Identify which cell holds the provided text, then report its [X, Y] central coordinate. 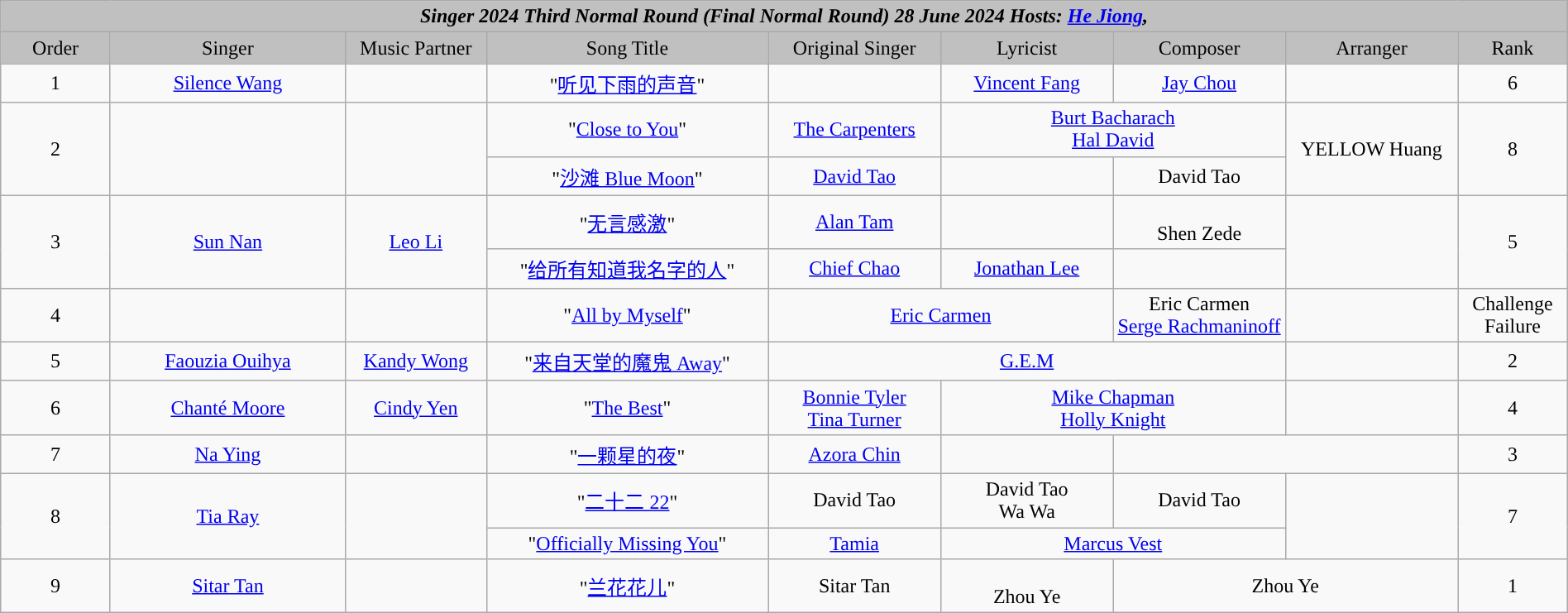
Faouzia Ouihya [227, 361]
Rank [1513, 48]
9 [56, 586]
"Close to You" [627, 129]
Marcus Vest [1113, 544]
Song Title [627, 48]
Tamia [854, 544]
Bonnie TylerTina Turner [854, 407]
"来自天堂的魔鬼 Away" [627, 361]
Sun Nan [227, 242]
Na Ying [227, 453]
Leo Li [416, 242]
Eric CarmenSerge Rachmaninoff [1199, 314]
YELLOW Huang [1371, 149]
Order [56, 48]
Challenge Failure [1513, 314]
"无言感激" [627, 222]
Azora Chin [854, 453]
Eric Carmen [941, 314]
Tia Ray [227, 516]
"The Best" [627, 407]
Lyricist [1026, 48]
"兰花花儿" [627, 586]
Singer [227, 48]
David TaoWa Wa [1026, 500]
"All by Myself" [627, 314]
"沙滩 Blue Moon" [627, 175]
Music Partner [416, 48]
Silence Wang [227, 83]
Burt BacharachHal David [1113, 129]
Vincent Fang [1026, 83]
Jay Chou [1199, 83]
The Carpenters [854, 129]
Composer [1199, 48]
"听见下雨的声音" [627, 83]
Jonathan Lee [1026, 268]
Arranger [1371, 48]
"二十二 22" [627, 500]
Mike ChapmanHolly Knight [1113, 407]
"给所有知道我名字的人" [627, 268]
Cindy Yen [416, 407]
G.E.M [1027, 361]
Chanté Moore [227, 407]
Chief Chao [854, 268]
Singer 2024 Third Normal Round (Final Normal Round) 28 June 2024 Hosts: He Jiong, [784, 17]
Kandy Wong [416, 361]
Original Singer [854, 48]
"一颗星的夜" [627, 453]
"Officially Missing You" [627, 544]
Alan Tam [854, 222]
Shen Zede [1199, 222]
